Determine the (X, Y) coordinate at the center of the cell enclosing the given text.  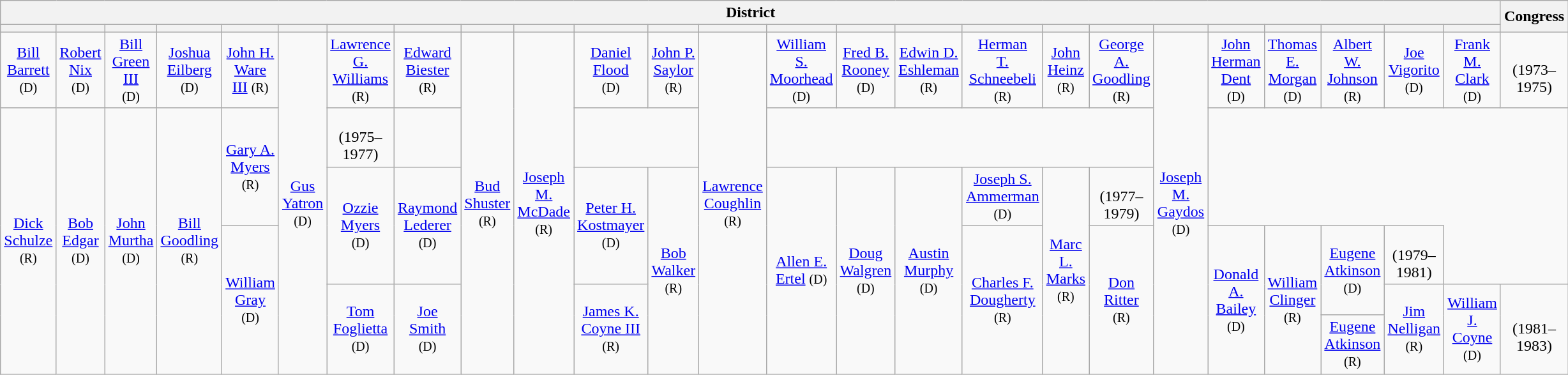
Gary A.Myers (R) (250, 167)
John H.Ware III (R) (250, 70)
Fred B.Rooney(D) (866, 70)
OzzieMyers(D) (361, 226)
ThomasE.Morgan(D) (1292, 70)
(1973–1975) (1534, 70)
RaymondLederer(D) (427, 226)
EugeneAtkinson (D) (1352, 270)
GusYatron(D) (303, 203)
JohnMurtha(D) (131, 241)
JoeVigorito(D) (1414, 70)
LawrenceCoughlin(R) (733, 203)
AustinMurphy(D) (929, 270)
(1977–1979) (1122, 196)
JosephM.Gaydos(D) (1180, 203)
EugeneAtkinson (R) (1352, 344)
DickSchulze(R) (28, 241)
Marc L.Marks(R) (1066, 270)
WilliamGray (D) (250, 300)
BillBarrett(D) (28, 70)
JimNelligan(R) (1414, 329)
Lawrence G.Williams (R) (361, 70)
District (751, 13)
EdwardBiester(R) (427, 70)
BudShuster(R) (488, 203)
DonRitter(R) (1122, 300)
WilliamClinger (R) (1292, 300)
George A.Goodling (R) (1122, 70)
Joseph S.Ammerman (D) (1002, 196)
RobertNix (D) (80, 70)
HermanT.Schneebeli(R) (1002, 70)
Allen E.Ertel (D) (801, 270)
Charles F.Dougherty(R) (1002, 300)
(1981–1983) (1534, 329)
WilliamS.Moorhead(D) (801, 70)
Albert W.Johnson (R) (1352, 70)
TomFoglietta(D) (361, 329)
JoeSmith(D) (427, 329)
DougWalgren(D) (866, 270)
BobWalker(R) (674, 270)
John P.Saylor (R) (674, 70)
(1975–1977) (361, 137)
JohnHeinz (R) (1066, 70)
James K.Coyne III(R) (611, 329)
(1979–1981) (1414, 255)
BobEdgar (D) (80, 241)
JoshuaEilberg(D) (190, 70)
Frank M.Clark (D) (1472, 70)
BillGreen III(D) (131, 70)
Congress (1534, 17)
DanielFlood(D) (611, 70)
BillGoodling(R) (190, 241)
Peter H.Kostmayer(D) (611, 226)
JohnHermanDent(D) (1236, 70)
William J.Coyne (D) (1472, 329)
Edwin D.Eshleman(R) (929, 70)
JosephM.McDade(R) (544, 203)
DonaldA.Bailey(D) (1236, 300)
